Find where the given text appears and provide that cell's center as (x, y) coordinate. 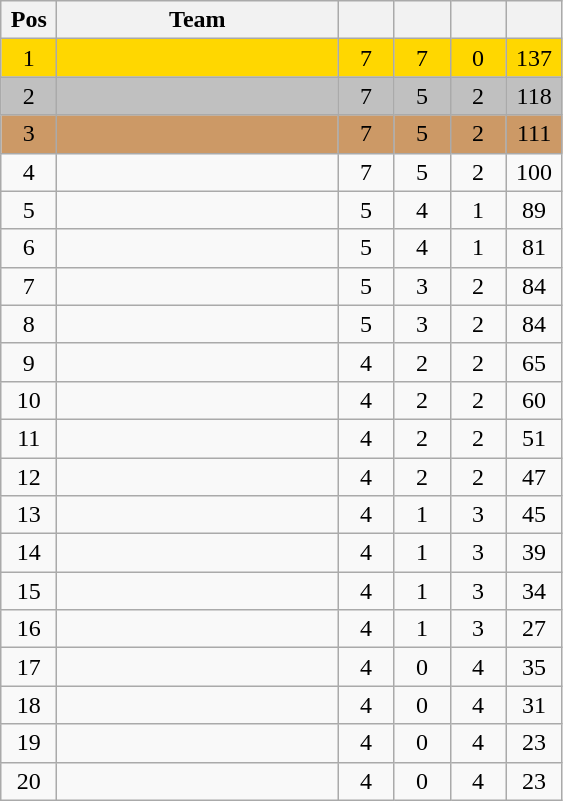
60 (534, 400)
16 (29, 629)
13 (29, 515)
14 (29, 553)
47 (534, 477)
137 (534, 58)
51 (534, 438)
9 (29, 362)
81 (534, 248)
65 (534, 362)
35 (534, 667)
Team (198, 20)
6 (29, 248)
39 (534, 553)
111 (534, 134)
8 (29, 324)
12 (29, 477)
118 (534, 96)
34 (534, 591)
17 (29, 667)
31 (534, 705)
Pos (29, 20)
89 (534, 210)
11 (29, 438)
10 (29, 400)
45 (534, 515)
27 (534, 629)
20 (29, 781)
18 (29, 705)
19 (29, 743)
100 (534, 172)
15 (29, 591)
